Extract the [X, Y] coordinate from the center of the cell holding the provided text.  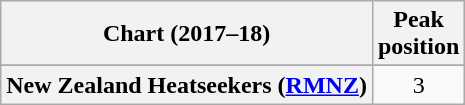
Peakposition [418, 34]
New Zealand Heatseekers (RMNZ) [187, 85]
3 [418, 85]
Chart (2017–18) [187, 34]
